Locate the cell with the specified text and output its (x, y) center coordinate. 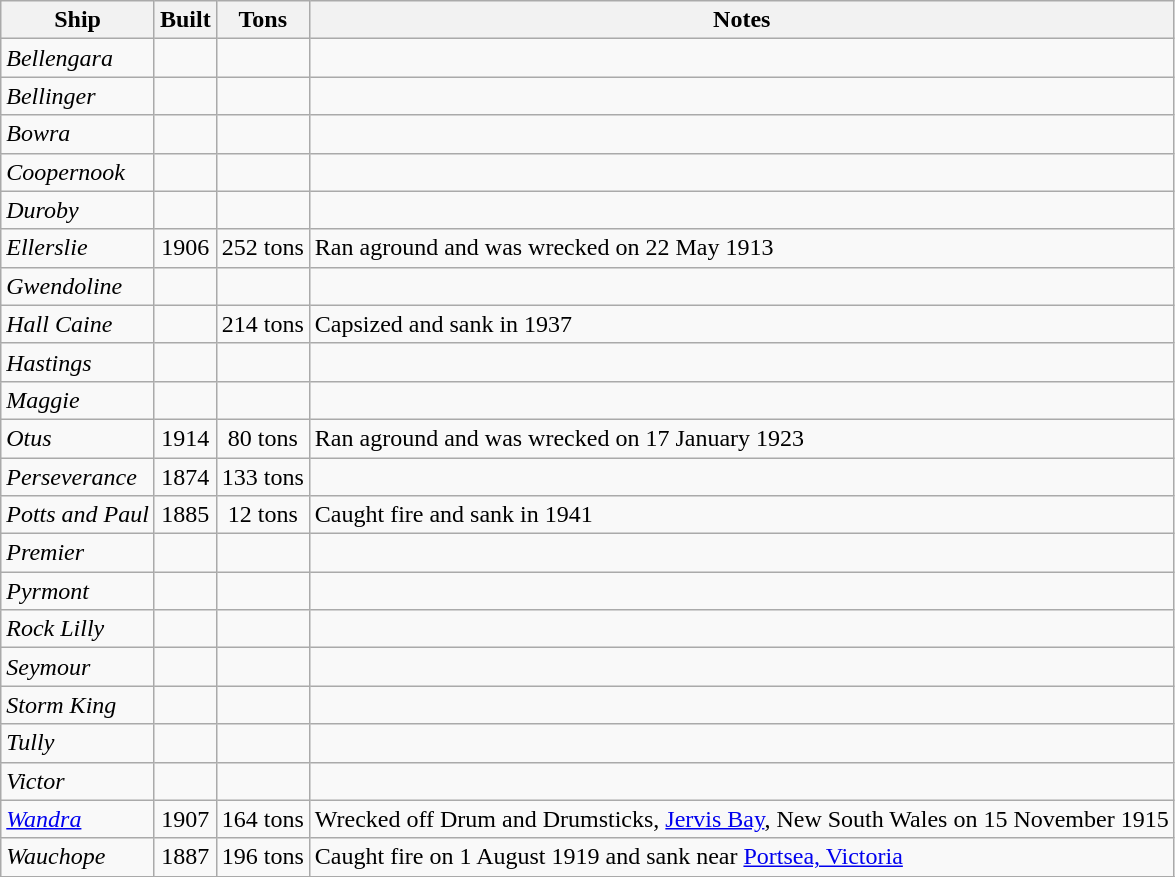
1907 (185, 819)
12 tons (262, 515)
Ran aground and was wrecked on 22 May 1913 (742, 248)
Hall Caine (78, 324)
Duroby (78, 210)
Bellinger (78, 96)
Gwendoline (78, 286)
Wauchope (78, 857)
133 tons (262, 477)
Bowra (78, 134)
Seymour (78, 667)
252 tons (262, 248)
Bellengara (78, 58)
1885 (185, 515)
Coopernook (78, 172)
Ran aground and was wrecked on 17 January 1923 (742, 438)
214 tons (262, 324)
Rock Lilly (78, 629)
Ellerslie (78, 248)
Maggie (78, 400)
164 tons (262, 819)
196 tons (262, 857)
80 tons (262, 438)
Wandra (78, 819)
1887 (185, 857)
Capsized and sank in 1937 (742, 324)
1906 (185, 248)
Potts and Paul (78, 515)
Premier (78, 553)
Victor (78, 781)
Hastings (78, 362)
Tons (262, 20)
1874 (185, 477)
Pyrmont (78, 591)
Caught fire and sank in 1941 (742, 515)
Built (185, 20)
Perseverance (78, 477)
Ship (78, 20)
Tully (78, 743)
Otus (78, 438)
Notes (742, 20)
Caught fire on 1 August 1919 and sank near Portsea, Victoria (742, 857)
1914 (185, 438)
Storm King (78, 705)
Wrecked off Drum and Drumsticks, Jervis Bay, New South Wales on 15 November 1915 (742, 819)
